Locate the cell with the specified text and output its [X, Y] center coordinate. 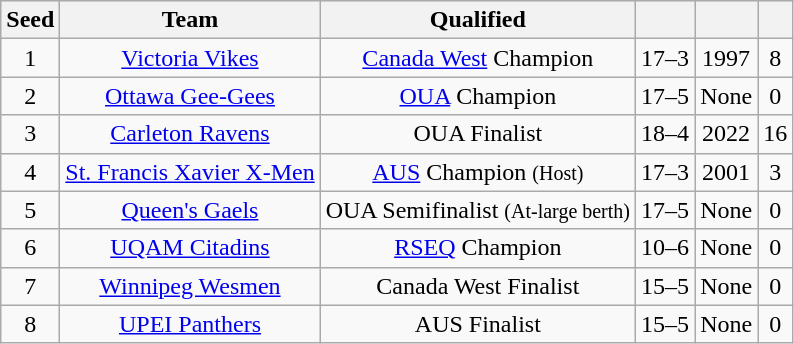
Seed [30, 20]
Winnipeg Wesmen [190, 286]
OUA Champion [478, 96]
2 [30, 96]
Canada West Champion [478, 58]
AUS Champion (Host) [478, 172]
OUA Semifinalist (At-large berth) [478, 210]
1997 [726, 58]
Ottawa Gee-Gees [190, 96]
Carleton Ravens [190, 134]
1 [30, 58]
Canada West Finalist [478, 286]
Team [190, 20]
7 [30, 286]
2022 [726, 134]
St. Francis Xavier X-Men [190, 172]
18–4 [666, 134]
Victoria Vikes [190, 58]
OUA Finalist [478, 134]
Qualified [478, 20]
2001 [726, 172]
16 [776, 134]
UPEI Panthers [190, 324]
UQAM Citadins [190, 248]
Queen's Gaels [190, 210]
6 [30, 248]
AUS Finalist [478, 324]
RSEQ Champion [478, 248]
10–6 [666, 248]
4 [30, 172]
5 [30, 210]
